From the cell containing the given text, extract its center point as (x, y) coordinate. 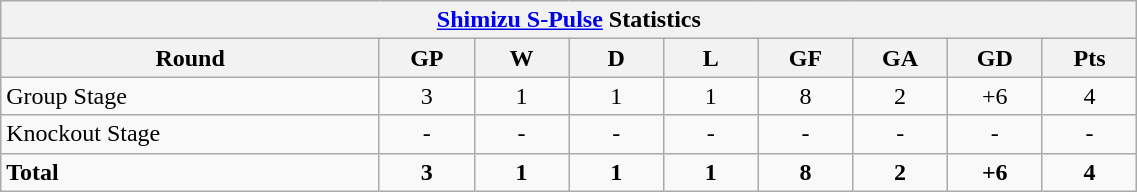
GP (426, 58)
Knockout Stage (190, 134)
Total (190, 172)
Round (190, 58)
W (522, 58)
Pts (1090, 58)
Shimizu S-Pulse Statistics (569, 20)
GA (900, 58)
GD (994, 58)
Group Stage (190, 96)
L (710, 58)
D (616, 58)
GF (806, 58)
